For the text-containing cell, return its midpoint in [X, Y] coordinate format. 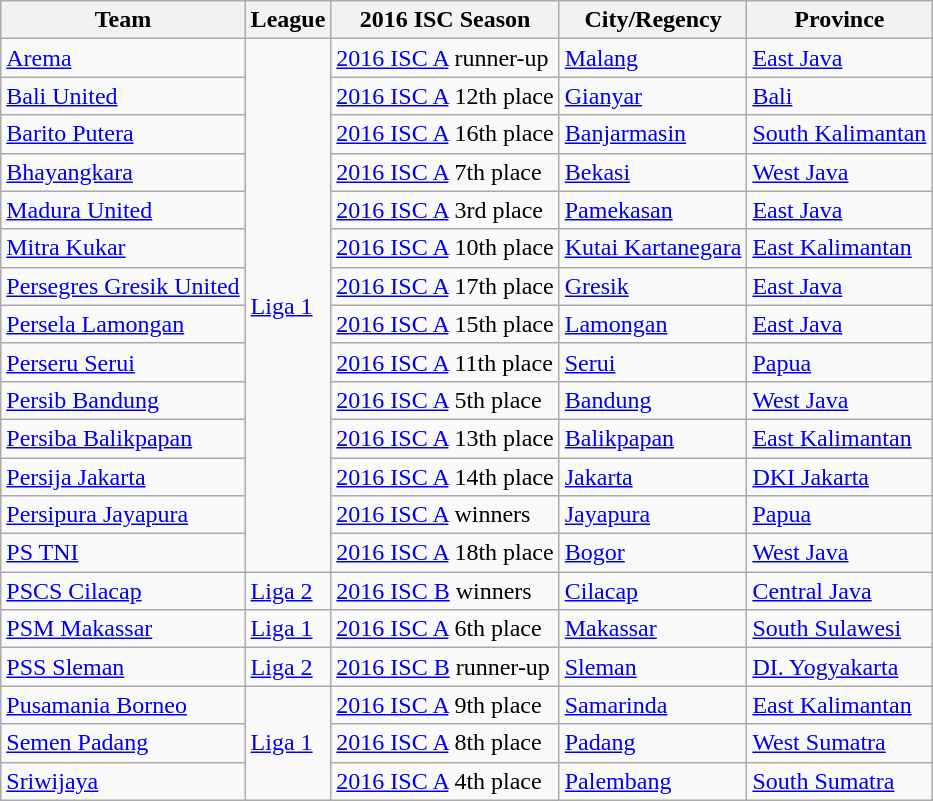
League [288, 20]
2016 ISC A 6th place [445, 629]
Persiba Balikpapan [123, 438]
Semen Padang [123, 743]
South Kalimantan [840, 134]
2016 ISC A 18th place [445, 553]
Arema [123, 58]
West Sumatra [840, 743]
2016 ISC A 9th place [445, 705]
Persib Bandung [123, 400]
Pamekasan [653, 210]
2016 ISC A 4th place [445, 781]
Central Java [840, 591]
PSS Sleman [123, 667]
Balikpapan [653, 438]
Banjarmasin [653, 134]
Cilacap [653, 591]
2016 ISC A winners [445, 515]
Padang [653, 743]
Sriwijaya [123, 781]
2016 ISC A runner-up [445, 58]
Pusamania Borneo [123, 705]
Lamongan [653, 324]
2016 ISC A 16th place [445, 134]
2016 ISC Season [445, 20]
Jakarta [653, 477]
Persija Jakarta [123, 477]
Province [840, 20]
2016 ISC A 14th place [445, 477]
Persela Lamongan [123, 324]
Persipura Jayapura [123, 515]
Bandung [653, 400]
2016 ISC A 12th place [445, 96]
South Sulawesi [840, 629]
Team [123, 20]
2016 ISC A 7th place [445, 172]
Bali [840, 96]
Mitra Kukar [123, 248]
Madura United [123, 210]
Bogor [653, 553]
Bali United [123, 96]
2016 ISC A 10th place [445, 248]
PSM Makassar [123, 629]
2016 ISC A 17th place [445, 286]
Kutai Kartanegara [653, 248]
2016 ISC A 15th place [445, 324]
Gianyar [653, 96]
2016 ISC B winners [445, 591]
DKI Jakarta [840, 477]
PSCS Cilacap [123, 591]
Makassar [653, 629]
Serui [653, 362]
Perseru Serui [123, 362]
Jayapura [653, 515]
Persegres Gresik United [123, 286]
Bhayangkara [123, 172]
Gresik [653, 286]
2016 ISC A 11th place [445, 362]
Barito Putera [123, 134]
PS TNI [123, 553]
Palembang [653, 781]
Sleman [653, 667]
Samarinda [653, 705]
DI. Yogyakarta [840, 667]
City/Regency [653, 20]
2016 ISC A 8th place [445, 743]
Malang [653, 58]
2016 ISC B runner-up [445, 667]
2016 ISC A 3rd place [445, 210]
2016 ISC A 13th place [445, 438]
South Sumatra [840, 781]
Bekasi [653, 172]
2016 ISC A 5th place [445, 400]
